Provide the (x, y) coordinate of the cell's center where the given text is located.  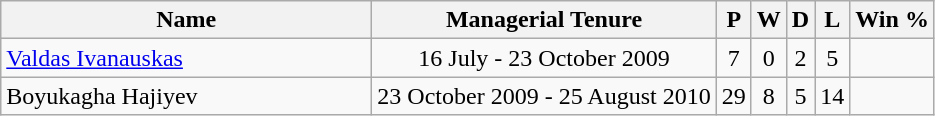
Win % (892, 20)
0 (768, 58)
W (768, 20)
14 (832, 96)
Name (186, 20)
P (734, 20)
23 October 2009 - 25 August 2010 (544, 96)
Boyukagha Hajiyev (186, 96)
16 July - 23 October 2009 (544, 58)
8 (768, 96)
7 (734, 58)
D (800, 20)
2 (800, 58)
Valdas Ivanauskas (186, 58)
L (832, 20)
Managerial Tenure (544, 20)
29 (734, 96)
